Output the [x, y] coordinate of the center of the cell containing the given text.  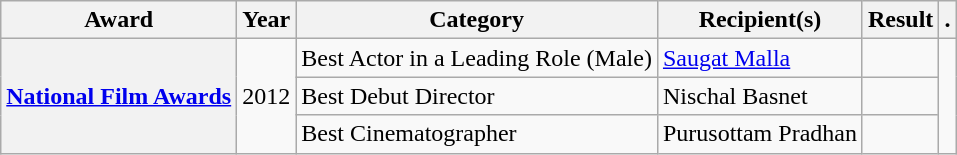
Best Debut Director [477, 96]
2012 [266, 96]
Best Cinematographer [477, 134]
Nischal Basnet [760, 96]
Best Actor in a Leading Role (Male) [477, 58]
Recipient(s) [760, 20]
Year [266, 20]
National Film Awards [119, 96]
Purusottam Pradhan [760, 134]
. [948, 20]
Category [477, 20]
Saugat Malla [760, 58]
Award [119, 20]
Result [900, 20]
